Pinpoint the cell where the given text exists, returning its [X, Y] midpoint coordinate. 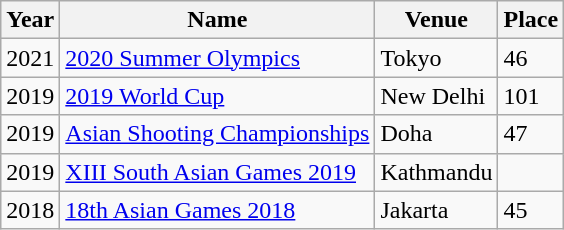
Jakarta [436, 210]
New Delhi [436, 96]
Tokyo [436, 58]
Doha [436, 134]
45 [531, 210]
101 [531, 96]
Venue [436, 20]
Asian Shooting Championships [218, 134]
18th Asian Games 2018 [218, 210]
2019 World Cup [218, 96]
XIII South Asian Games 2019 [218, 172]
Name [218, 20]
Year [30, 20]
2018 [30, 210]
2021 [30, 58]
Place [531, 20]
46 [531, 58]
47 [531, 134]
Kathmandu [436, 172]
2020 Summer Olympics [218, 58]
